Pinpoint the cell where the given text exists, returning its (x, y) midpoint coordinate. 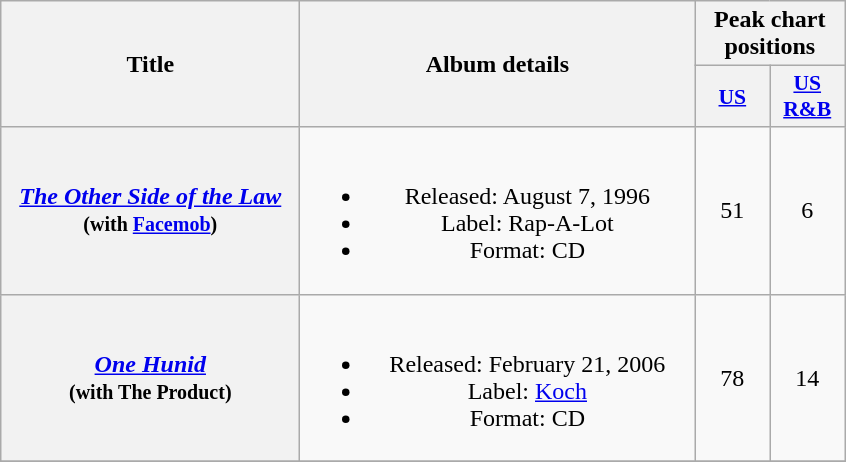
51 (732, 210)
Released: August 7, 1996Label: Rap-A-LotFormat: CD (498, 210)
The Other Side of the Law (with Facemob) (150, 210)
US R&B (808, 96)
78 (732, 378)
One Hunid (with The Product) (150, 378)
6 (808, 210)
Released: February 21, 2006Label: KochFormat: CD (498, 378)
US (732, 96)
Peak chart positions (770, 34)
Title (150, 64)
14 (808, 378)
Album details (498, 64)
